Return the (X, Y) coordinate for the center point of the cell that contains the specified text.  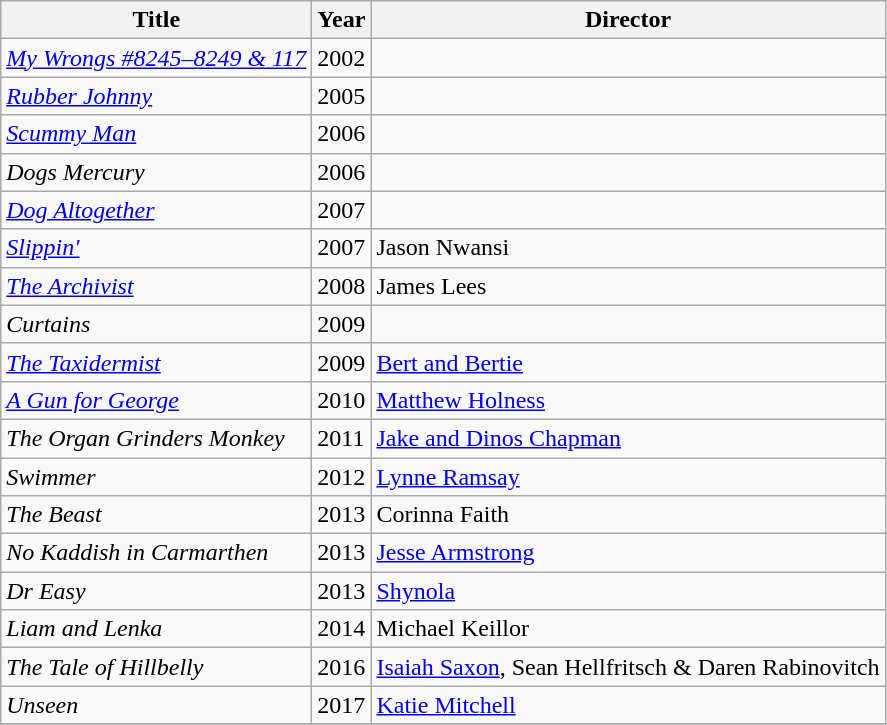
Jason Nwansi (628, 248)
Swimmer (156, 477)
A Gun for George (156, 400)
2011 (342, 438)
Jake and Dinos Chapman (628, 438)
2017 (342, 705)
2014 (342, 629)
2008 (342, 286)
2012 (342, 477)
Dog Altogether (156, 210)
Curtains (156, 324)
Corinna Faith (628, 515)
2002 (342, 58)
James Lees (628, 286)
Unseen (156, 705)
The Tale of Hillbelly (156, 667)
Year (342, 20)
Dr Easy (156, 591)
Scummy Man (156, 134)
Isaiah Saxon, Sean Hellfritsch & Daren Rabinovitch (628, 667)
Jesse Armstrong (628, 553)
2005 (342, 96)
The Archivist (156, 286)
Slippin' (156, 248)
Shynola (628, 591)
The Organ Grinders Monkey (156, 438)
My Wrongs #8245–8249 & 117 (156, 58)
Title (156, 20)
The Taxidermist (156, 362)
Katie Mitchell (628, 705)
Director (628, 20)
The Beast (156, 515)
Michael Keillor (628, 629)
2010 (342, 400)
Matthew Holness (628, 400)
2016 (342, 667)
Lynne Ramsay (628, 477)
Dogs Mercury (156, 172)
Liam and Lenka (156, 629)
Rubber Johnny (156, 96)
No Kaddish in Carmarthen (156, 553)
Bert and Bertie (628, 362)
